Extract the [X, Y] coordinate from the center of the cell holding the provided text.  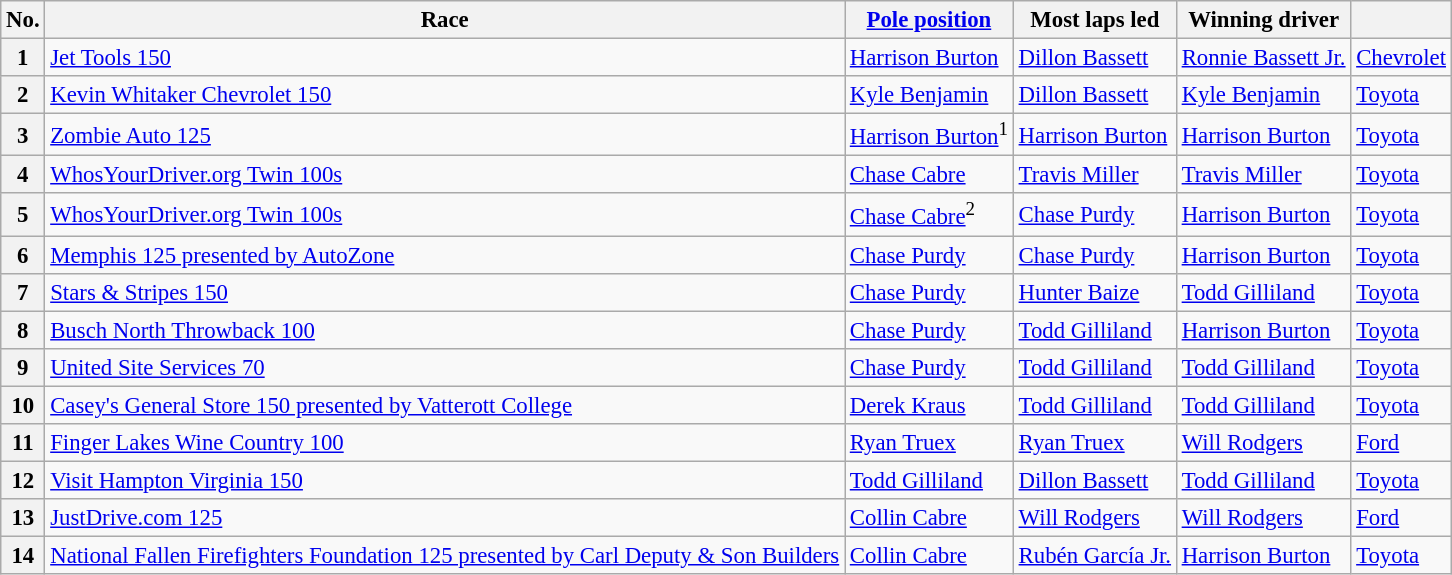
Memphis 125 presented by AutoZone [445, 255]
2 [23, 95]
No. [23, 20]
Most laps led [1094, 20]
5 [23, 215]
Pole position [928, 20]
Chase Cabre [928, 175]
8 [23, 330]
10 [23, 405]
Zombie Auto 125 [445, 135]
Casey's General Store 150 presented by Vatterott College [445, 405]
6 [23, 255]
Harrison Burton1 [928, 135]
Busch North Throwback 100 [445, 330]
4 [23, 175]
9 [23, 367]
Visit Hampton Virginia 150 [445, 480]
12 [23, 480]
Race [445, 20]
Kevin Whitaker Chevrolet 150 [445, 95]
Jet Tools 150 [445, 58]
1 [23, 58]
7 [23, 292]
Hunter Baize [1094, 292]
14 [23, 555]
3 [23, 135]
Chase Cabre2 [928, 215]
Finger Lakes Wine Country 100 [445, 443]
Rubén García Jr. [1094, 555]
Derek Kraus [928, 405]
Winning driver [1263, 20]
JustDrive.com 125 [445, 518]
Stars & Stripes 150 [445, 292]
Chevrolet [1401, 58]
13 [23, 518]
National Fallen Firefighters Foundation 125 presented by Carl Deputy & Son Builders [445, 555]
11 [23, 443]
United Site Services 70 [445, 367]
Ronnie Bassett Jr. [1263, 58]
